Return [X, Y] of the center of cell containing provided text 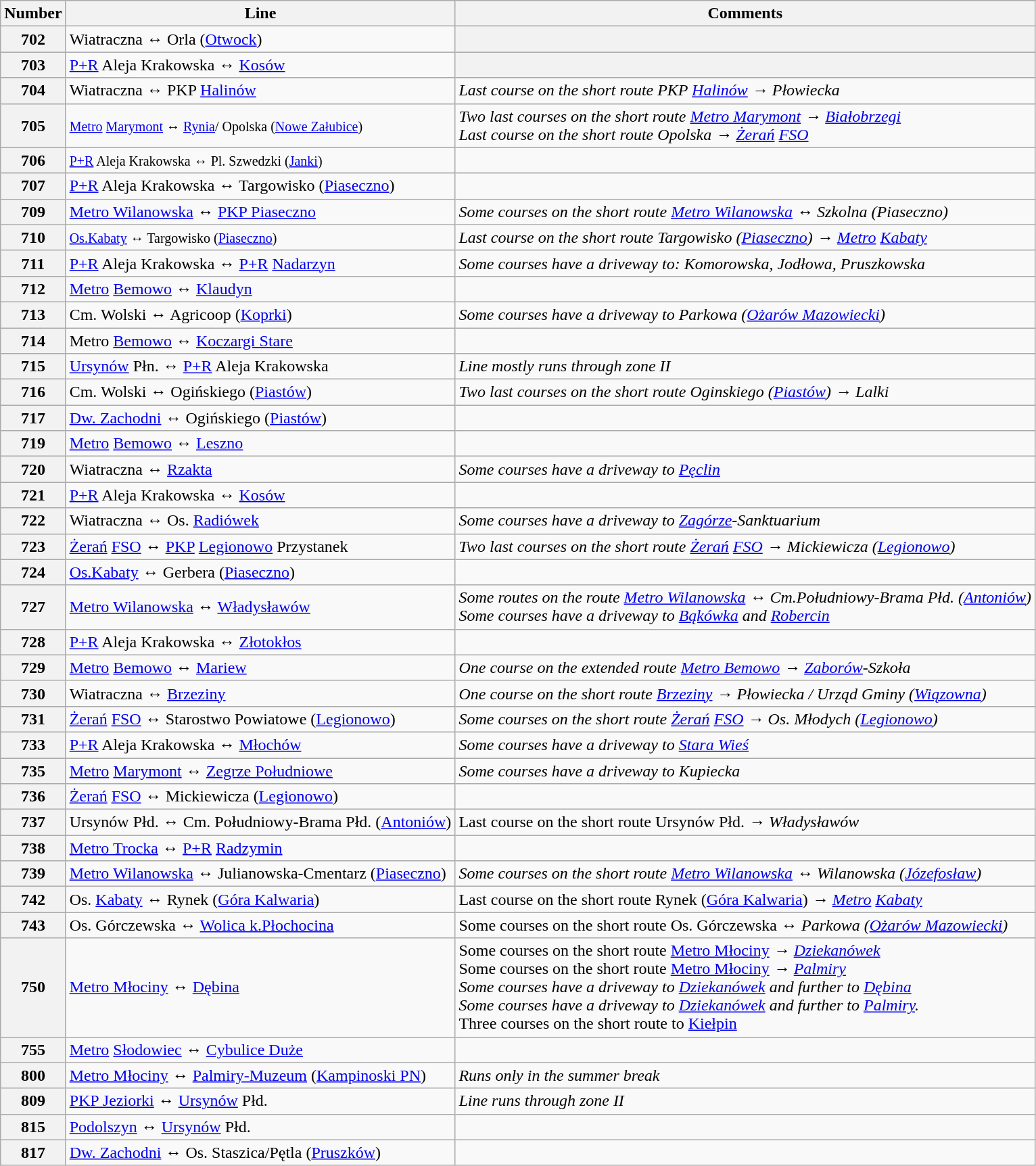
Last course on the short route Targowisko (Piaseczno) → Metro Kabaty [745, 237]
P+R Aleja Krakowska ↔ Targowisko (Piaseczno) [260, 186]
738 [33, 848]
815 [33, 1127]
715 [33, 367]
Os. Górczewska ↔ Wolica k.Płochocina [260, 925]
716 [33, 392]
711 [33, 263]
Line mostly runs through zone II [745, 367]
739 [33, 874]
Two last courses on the short route Metro Marymont → BiałobrzegiLast course on the short route Opolska → Żerań FSO [745, 126]
728 [33, 642]
Ursynów Płd. ↔ Cm. Południowy-Brama Płd. (Antoniów) [260, 822]
Metro Bemowo ↔ Leszno [260, 444]
Metro Młociny ↔ Dębina [260, 987]
Some routes on the route Metro Wilanowska ↔ Cm.Południowy-Brama Płd. (Antoniów)Some courses have a driveway to Bąkówka and Robercin [745, 607]
Metro Marymont ↔ Rynia/ Opolska (Nowe Załubice) [260, 126]
719 [33, 444]
Dw. Zachodni ↔ Ogińskiego (Piastów) [260, 418]
Some courses have a driveway to: Komorowska, Jodłowa, Pruszkowska [745, 263]
Two last courses on the short route Oginskiego (Piastów) → Lalki [745, 392]
743 [33, 925]
710 [33, 237]
703 [33, 65]
PKP Jeziorki ↔ Ursynów Płd. [260, 1101]
800 [33, 1075]
702 [33, 39]
735 [33, 770]
Some courses have a driveway to Stara Wieś [745, 745]
755 [33, 1050]
Cm. Wolski ↔ Agricoop (Koprki) [260, 314]
One course on the extended route Metro Bemowo → Zaborów-Szkoła [745, 668]
Wiatraczna ↔ Rzakta [260, 469]
Some courses on the short route Metro Wilanowska ↔ Wilanowska (Józefosław) [745, 874]
714 [33, 340]
Last course on the short route PKP Halinów → Płowiecka [745, 91]
729 [33, 668]
Number [33, 14]
Os. Kabaty ↔ Rynek (Góra Kalwaria) [260, 900]
Os.Kabaty ↔ Gerbera (Piaseczno) [260, 572]
Some courses on the short route Żerań FSO → Os. Młodych (Legionowo) [745, 719]
742 [33, 900]
Metro Młociny ↔ Palmiry-Muzeum (Kampinoski PN) [260, 1075]
721 [33, 495]
817 [33, 1152]
Wiatraczna ↔ Orla (Otwock) [260, 39]
730 [33, 693]
Ursynów Płn. ↔ P+R Aleja Krakowska [260, 367]
722 [33, 521]
709 [33, 212]
Os.Kabaty ↔ Targowisko (Piaseczno) [260, 237]
737 [33, 822]
706 [33, 160]
Metro Wilanowska ↔ Władysławów [260, 607]
705 [33, 126]
Metro Słodowiec ↔ Cybulice Duże [260, 1050]
Line [260, 14]
Two last courses on the short route Żerań FSO → Mickiewicza (Legionowo) [745, 546]
Last course on the short route Rynek (Góra Kalwaria) → Metro Kabaty [745, 900]
809 [33, 1101]
Some courses have a driveway to Kupiecka [745, 770]
P+R Aleja Krakowska ↔ Pl. Szwedzki (Janki) [260, 160]
Metro Bemowo ↔ Koczargi Stare [260, 340]
Some courses on the short route Os. Górczewska ↔ Parkowa (Ożarów Mazowiecki) [745, 925]
Some courses have a driveway to Pęclin [745, 469]
Żerań FSO ↔ PKP Legionowo Przystanek [260, 546]
724 [33, 572]
707 [33, 186]
Metro Trocka ↔ P+R Radzymin [260, 848]
Żerań FSO ↔ Mickiewicza (Legionowo) [260, 797]
723 [33, 546]
Cm. Wolski ↔ Ogińskiego (Piastów) [260, 392]
Żerań FSO ↔ Starostwo Powiatowe (Legionowo) [260, 719]
720 [33, 469]
Runs only in the summer break [745, 1075]
Wiatraczna ↔ Brzeziny [260, 693]
717 [33, 418]
Dw. Zachodni ↔ Os. Staszica/Pętla (Pruszków) [260, 1152]
736 [33, 797]
P+R Aleja Krakowska ↔ P+R Nadarzyn [260, 263]
Some courses have a driveway to Zagórze-Sanktuarium [745, 521]
P+R Aleja Krakowska ↔ Młochów [260, 745]
731 [33, 719]
713 [33, 314]
704 [33, 91]
Line runs through zone II [745, 1101]
Last course on the short route Ursynów Płd. → Władysławów [745, 822]
Some courses on the short route Metro Wilanowska ↔ Szkolna (Piaseczno) [745, 212]
750 [33, 987]
733 [33, 745]
Some courses have a driveway to Parkowa (Ożarów Mazowiecki) [745, 314]
Comments [745, 14]
Metro Wilanowska ↔ Julianowska-Cmentarz (Piaseczno) [260, 874]
712 [33, 289]
One course on the short route Brzeziny → Płowiecka / Urząd Gminy (Wiązowna) [745, 693]
Metro Bemowo ↔ Klaudyn [260, 289]
Wiatraczna ↔ Os. Radiówek [260, 521]
Metro Wilanowska ↔ PKP Piaseczno [260, 212]
727 [33, 607]
Podolszyn ↔ Ursynów Płd. [260, 1127]
Metro Marymont ↔ Zegrze Południowe [260, 770]
Wiatraczna ↔ PKP Halinów [260, 91]
P+R Aleja Krakowska ↔ Złotokłos [260, 642]
Metro Bemowo ↔ Mariew [260, 668]
